Provide the (x, y) coordinate of the cell's center where the given text is located.  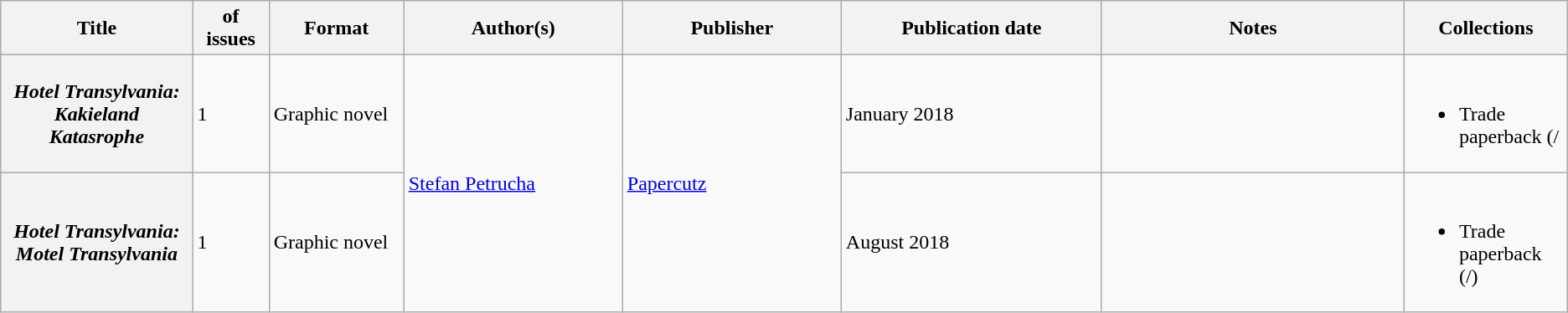
Notes (1253, 28)
Trade paperback (/) (1486, 243)
Hotel Transylvania: Kakieland Katasrophe (97, 114)
Trade paperback (/ (1486, 114)
Publication date (972, 28)
Papercutz (732, 184)
January 2018 (972, 114)
Title (97, 28)
Hotel Transylvania: Motel Transylvania (97, 243)
Publisher (732, 28)
Format (337, 28)
August 2018 (972, 243)
of issues (231, 28)
Author(s) (513, 28)
Stefan Petrucha (513, 184)
Collections (1486, 28)
